Scan for the cell matching the given text and deliver its [X, Y] coordinate at center. 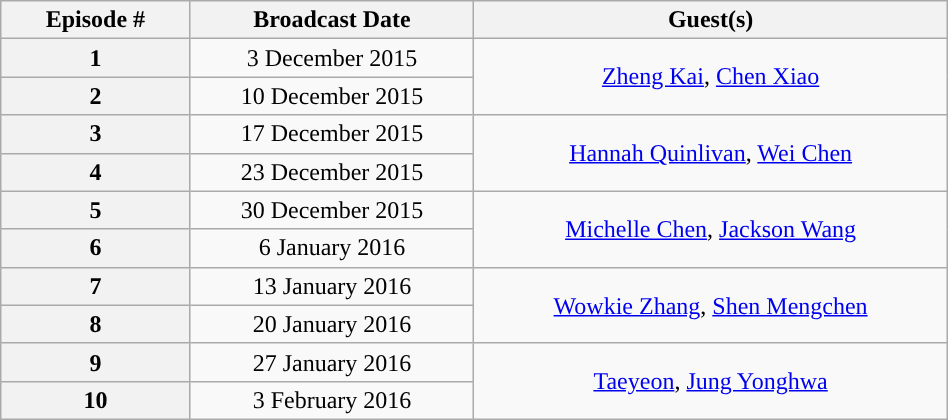
13 January 2016 [332, 286]
Zheng Kai, Chen Xiao [710, 77]
2 [96, 96]
20 January 2016 [332, 324]
7 [96, 286]
3 [96, 134]
10 [96, 400]
10 December 2015 [332, 96]
Hannah Quinlivan, Wei Chen [710, 153]
Taeyeon, Jung Yonghwa [710, 381]
Episode # [96, 20]
30 December 2015 [332, 210]
6 [96, 248]
8 [96, 324]
Wowkie Zhang, Shen Mengchen [710, 305]
23 December 2015 [332, 172]
Guest(s) [710, 20]
4 [96, 172]
3 December 2015 [332, 58]
3 February 2016 [332, 400]
17 December 2015 [332, 134]
Broadcast Date [332, 20]
Michelle Chen, Jackson Wang [710, 229]
9 [96, 362]
27 January 2016 [332, 362]
6 January 2016 [332, 248]
5 [96, 210]
1 [96, 58]
